Locate the cell with the specified text and output its [x, y] center coordinate. 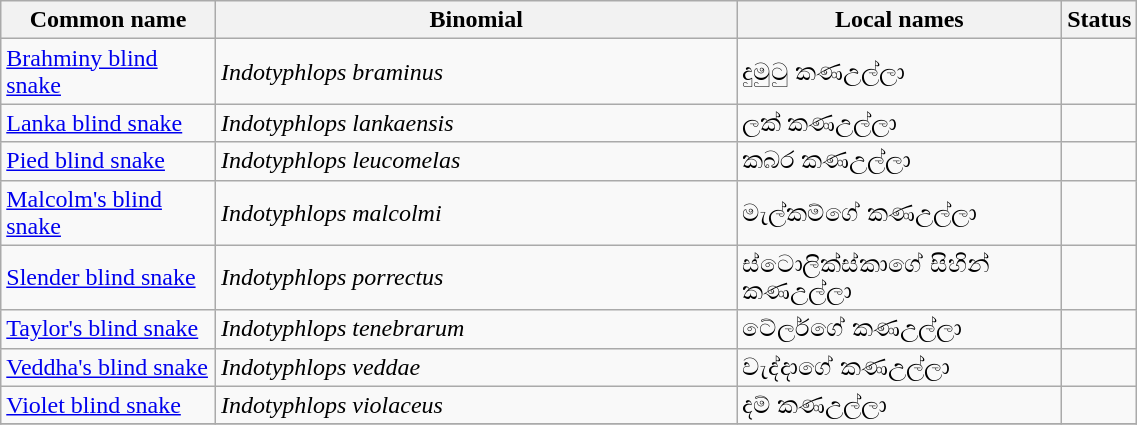
Indotyphlops porrectus [476, 278]
Violet blind snake [108, 405]
Indotyphlops braminus [476, 72]
Malcolm's blind snake [108, 212]
Slender blind snake [108, 278]
Common name [108, 20]
Indotyphlops veddae [476, 367]
Pied blind snake [108, 161]
Indotyphlops leucomelas [476, 161]
Indotyphlops malcolmi [476, 212]
Lanka blind snake [108, 123]
Status [1100, 20]
ස්ටොලික්ස්කාගේ සිහින් කණඋල්ලා [900, 278]
දුමු‍ටු කණඋල්ලා [900, 72]
වැද්දාගේ කණඋල්ලා [900, 367]
මැල්කම්ගේ කණඋල්ලා [900, 212]
Indotyphlops violaceus [476, 405]
ටේලර්ගේ කණඋල්ලා [900, 329]
Indotyphlops tenebrarum [476, 329]
ලක් කණඋල්ලා [900, 123]
දම් කණඋල්ලා [900, 405]
Veddha's blind snake [108, 367]
කබර කණඋල්ලා [900, 161]
Brahminy blind snake [108, 72]
Taylor's blind snake [108, 329]
Local names [900, 20]
Binomial [476, 20]
Indotyphlops lankaensis [476, 123]
